Provide the [X, Y] coordinate of the cell's center where the given text is located.  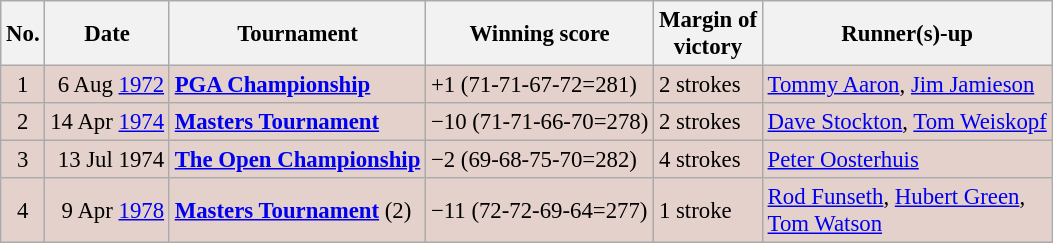
1 [23, 85]
6 Aug 1972 [107, 85]
14 Apr 1974 [107, 122]
9 Apr 1978 [107, 210]
4 [23, 210]
Winning score [540, 34]
1 stroke [708, 210]
Margin ofvictory [708, 34]
Masters Tournament (2) [297, 210]
2 [23, 122]
Dave Stockton, Tom Weiskopf [907, 122]
Tommy Aaron, Jim Jamieson [907, 85]
PGA Championship [297, 85]
The Open Championship [297, 160]
−10 (71-71-66-70=278) [540, 122]
4 strokes [708, 160]
Date [107, 34]
Masters Tournament [297, 122]
Peter Oosterhuis [907, 160]
Runner(s)-up [907, 34]
Rod Funseth, Hubert Green, Tom Watson [907, 210]
Tournament [297, 34]
13 Jul 1974 [107, 160]
No. [23, 34]
+1 (71-71-67-72=281) [540, 85]
−11 (72-72-69-64=277) [540, 210]
3 [23, 160]
−2 (69-68-75-70=282) [540, 160]
